Identify which cell holds the provided text, then report its (X, Y) central coordinate. 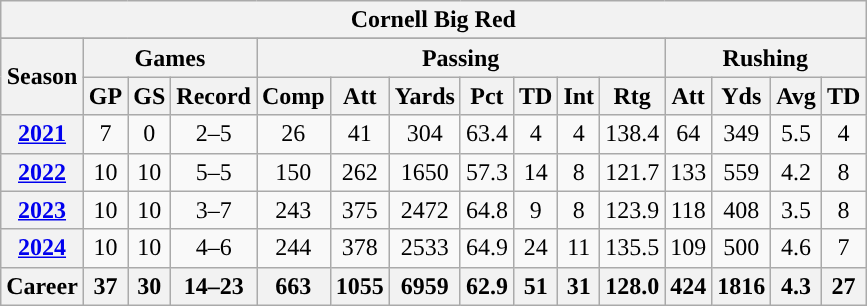
4.3 (796, 286)
243 (293, 210)
4.2 (796, 172)
Comp (293, 96)
109 (688, 248)
14–23 (214, 286)
27 (843, 286)
Games (170, 58)
3–7 (214, 210)
138.4 (632, 134)
14 (535, 172)
2021 (42, 134)
1816 (742, 286)
2022 (42, 172)
424 (688, 286)
1055 (360, 286)
2472 (424, 210)
37 (105, 286)
31 (579, 286)
135.5 (632, 248)
Cornell Big Red (434, 20)
63.4 (486, 134)
128.0 (632, 286)
Rushing (766, 58)
408 (742, 210)
133 (688, 172)
GP (105, 96)
Rtg (632, 96)
1650 (424, 172)
24 (535, 248)
150 (293, 172)
5–5 (214, 172)
118 (688, 210)
Avg (796, 96)
121.7 (632, 172)
262 (360, 172)
2533 (424, 248)
57.3 (486, 172)
663 (293, 286)
500 (742, 248)
Career (42, 286)
51 (535, 286)
378 (360, 248)
244 (293, 248)
Pct (486, 96)
2024 (42, 248)
Passing (460, 58)
304 (424, 134)
123.9 (632, 210)
Yards (424, 96)
3.5 (796, 210)
11 (579, 248)
9 (535, 210)
2–5 (214, 134)
6959 (424, 286)
Season (42, 77)
62.9 (486, 286)
4–6 (214, 248)
GS (150, 96)
559 (742, 172)
30 (150, 286)
Int (579, 96)
375 (360, 210)
26 (293, 134)
41 (360, 134)
64 (688, 134)
Record (214, 96)
0 (150, 134)
64.8 (486, 210)
64.9 (486, 248)
5.5 (796, 134)
Yds (742, 96)
349 (742, 134)
2023 (42, 210)
4.6 (796, 248)
